From the cell containing the given text, extract its center point as [X, Y] coordinate. 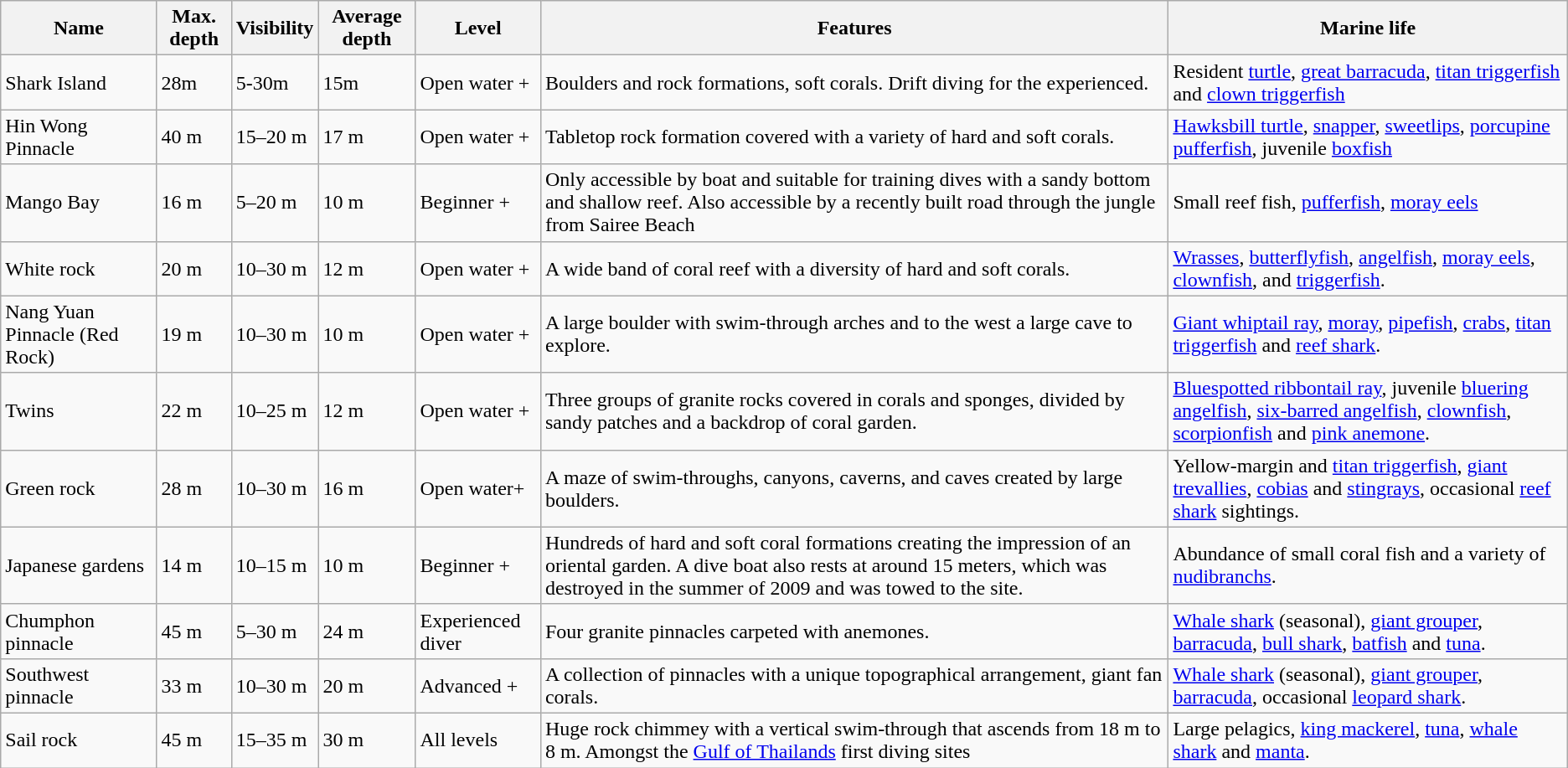
24 m [367, 631]
Marine life [1368, 28]
Advanced + [477, 685]
Wrasses, butterflyfish, angelfish, moray eels, clownfish, and triggerfish. [1368, 268]
Japanese gardens [79, 565]
Hin Wong Pinnacle [79, 137]
Abundance of small coral fish and a variety of nudibranchs. [1368, 565]
A collection of pinnacles with a unique topographical arrangement, giant fan corals. [854, 685]
15–35 m [275, 740]
Chumphon pinnacle [79, 631]
A maze of swim-throughs, canyons, caverns, and caves created by large boulders. [854, 488]
5–30 m [275, 631]
15–20 m [275, 137]
5–20 m [275, 203]
Yellow-margin and titan triggerfish, giant trevallies, cobias and stingrays, occasional reef shark sightings. [1368, 488]
Small reef fish, pufferfish, moray eels [1368, 203]
Three groups of granite rocks covered in corals and sponges, divided by sandy patches and a backdrop of coral garden. [854, 411]
White rock [79, 268]
Max. depth [194, 28]
Large pelagics, king mackerel, tuna, whale shark and manta. [1368, 740]
Southwest pinnacle [79, 685]
33 m [194, 685]
Resident turtle, great barracuda, titan triggerfish and clown triggerfish [1368, 82]
Giant whiptail ray, moray, pipefish, crabs, titan triggerfish and reef shark. [1368, 334]
Open water+ [477, 488]
Nang Yuan Pinnacle (Red Rock) [79, 334]
Huge rock chimmey with a vertical swim-through that ascends from 18 m to 8 m. Amongst the Gulf of Thailands first diving sites [854, 740]
15m [367, 82]
10–15 m [275, 565]
19 m [194, 334]
All levels [477, 740]
A large boulder with swim-through arches and to the west a large cave to explore. [854, 334]
Visibility [275, 28]
Twins [79, 411]
28m [194, 82]
28 m [194, 488]
40 m [194, 137]
17 m [367, 137]
Bluespotted ribbontail ray, juvenile bluering angelfish, six-barred angelfish, clownfish, scorpionfish and pink anemone. [1368, 411]
Name [79, 28]
Shark Island [79, 82]
Features [854, 28]
10–25 m [275, 411]
Sail rock [79, 740]
Green rock [79, 488]
A wide band of coral reef with a diversity of hard and soft corals. [854, 268]
14 m [194, 565]
22 m [194, 411]
Experienced diver [477, 631]
Mango Bay [79, 203]
Whale shark (seasonal), giant grouper, barracuda, bull shark, batfish and tuna. [1368, 631]
Boulders and rock formations, soft corals. Drift diving for the experienced. [854, 82]
Tabletop rock formation covered with a variety of hard and soft corals. [854, 137]
Hawksbill turtle, snapper, sweetlips, porcupine pufferfish, juvenile boxfish [1368, 137]
Whale shark (seasonal), giant grouper, barracuda, occasional leopard shark. [1368, 685]
Level [477, 28]
Average depth [367, 28]
5-30m [275, 82]
Four granite pinnacles carpeted with anemones. [854, 631]
30 m [367, 740]
